Pinpoint the cell where the given text exists, returning its (X, Y) midpoint coordinate. 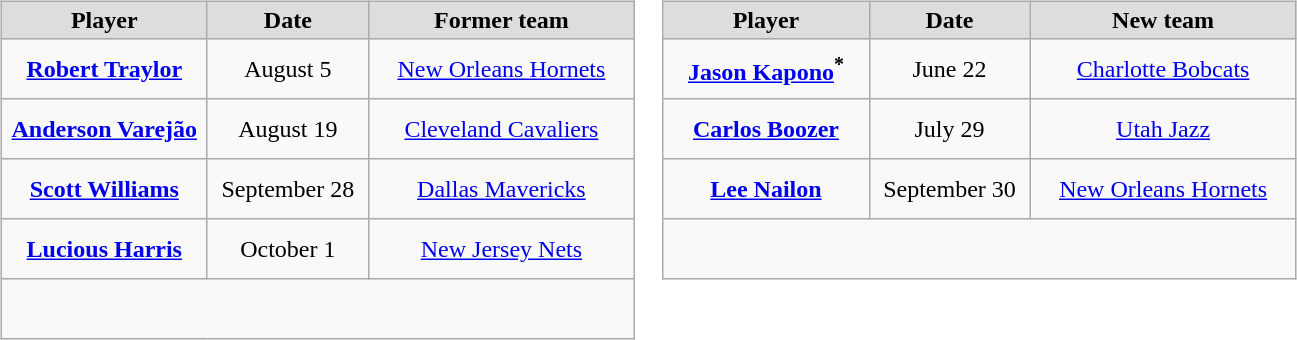
Carlos Boozer (766, 129)
Former team (501, 20)
Lee Nailon (766, 189)
Scott Williams (104, 189)
New Jersey Nets (501, 249)
August 5 (288, 69)
August 19 (288, 129)
Dallas Mavericks (501, 189)
October 1 (288, 249)
Lucious Harris (104, 249)
September 30 (950, 189)
Utah Jazz (1163, 129)
New team (1163, 20)
Anderson Varejão (104, 129)
Charlotte Bobcats (1163, 69)
September 28 (288, 189)
Jason Kapono* (766, 69)
Robert Traylor (104, 69)
June 22 (950, 69)
Cleveland Cavaliers (501, 129)
July 29 (950, 129)
